Identify which cell holds the provided text, then report its (X, Y) central coordinate. 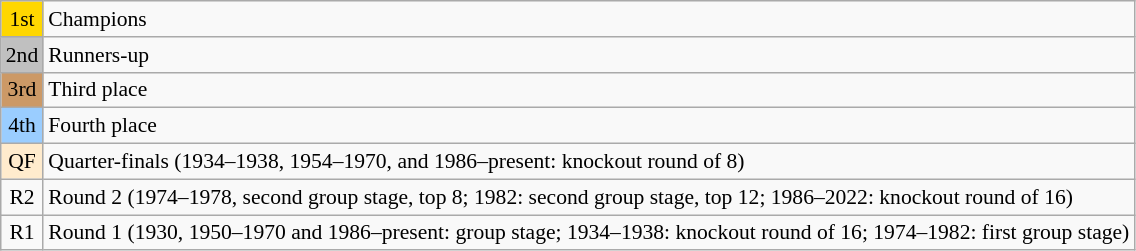
4th (22, 126)
Quarter-finals (1934–1938, 1954–1970, and 1986–present: knockout round of 8) (588, 162)
R1 (22, 233)
3rd (22, 90)
QF (22, 162)
Champions (588, 19)
1st (22, 19)
R2 (22, 197)
Runners-up (588, 55)
2nd (22, 55)
Round 1 (1930, 1950–1970 and 1986–present: group stage; 1934–1938: knockout round of 16; 1974–1982: first group stage) (588, 233)
Round 2 (1974–1978, second group stage, top 8; 1982: second group stage, top 12; 1986–2022: knockout round of 16) (588, 197)
Third place (588, 90)
Fourth place (588, 126)
